Return [x, y] of the center of cell containing provided text 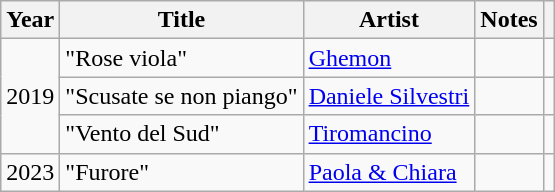
2023 [30, 172]
Paola & Chiara [389, 172]
Year [30, 20]
2019 [30, 96]
"Scusate se non piango" [182, 96]
"Rose viola" [182, 58]
Notes [509, 20]
Tiromancino [389, 134]
Title [182, 20]
Artist [389, 20]
"Furore" [182, 172]
"Vento del Sud" [182, 134]
Daniele Silvestri [389, 96]
Ghemon [389, 58]
